Detect which cell encompasses the target text, then output its (x, y) center coordinate. 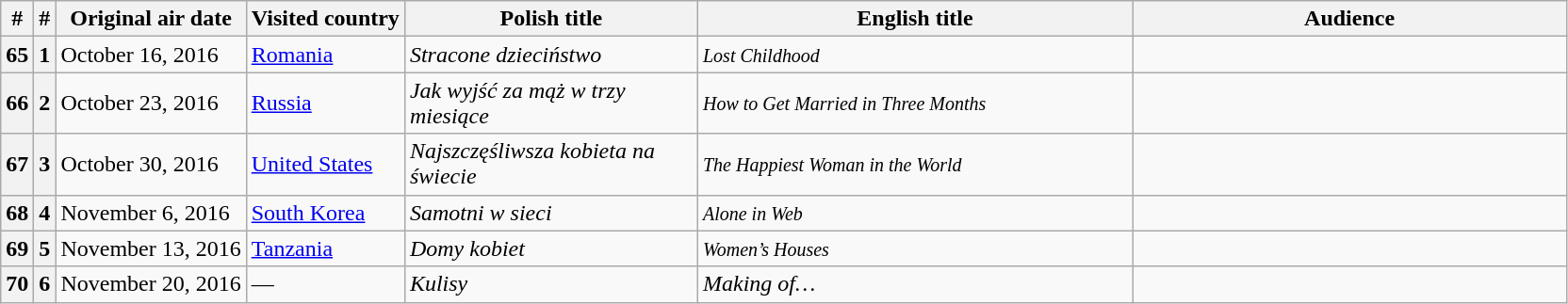
Tanzania (325, 248)
3 (45, 164)
65 (17, 55)
October 30, 2016 (151, 164)
Making of… (914, 284)
Kulisy (550, 284)
November 6, 2016 (151, 213)
69 (17, 248)
2 (45, 104)
Original air date (151, 19)
4 (45, 213)
October 16, 2016 (151, 55)
1 (45, 55)
English title (914, 19)
November 20, 2016 (151, 284)
5 (45, 248)
South Korea (325, 213)
Samotni w sieci (550, 213)
October 23, 2016 (151, 104)
66 (17, 104)
Alone in Web (914, 213)
Najszczęśliwsza kobieta na świecie (550, 164)
6 (45, 284)
Visited country (325, 19)
Stracone dzieciństwo (550, 55)
— (325, 284)
United States (325, 164)
Jak wyjść za mąż w trzy miesiące (550, 104)
Polish title (550, 19)
The Happiest Woman in the World (914, 164)
Domy kobiet (550, 248)
67 (17, 164)
Audience (1349, 19)
68 (17, 213)
Russia (325, 104)
November 13, 2016 (151, 248)
Lost Childhood (914, 55)
Women’s Houses (914, 248)
How to Get Married in Three Months (914, 104)
Romania (325, 55)
70 (17, 284)
